From the cell containing the given text, extract its center point as [x, y] coordinate. 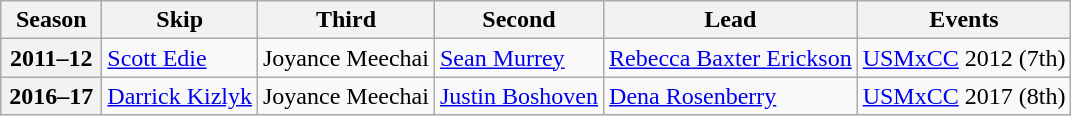
Lead [731, 20]
Justin Boshoven [518, 96]
Events [964, 20]
Second [518, 20]
2016–17 [52, 96]
USMxCC 2012 (7th) [964, 58]
USMxCC 2017 (8th) [964, 96]
Scott Edie [180, 58]
Dena Rosenberry [731, 96]
Rebecca Baxter Erickson [731, 58]
Skip [180, 20]
Darrick Kizlyk [180, 96]
Season [52, 20]
2011–12 [52, 58]
Sean Murrey [518, 58]
Third [346, 20]
